Pinpoint the cell where the given text exists, returning its (x, y) midpoint coordinate. 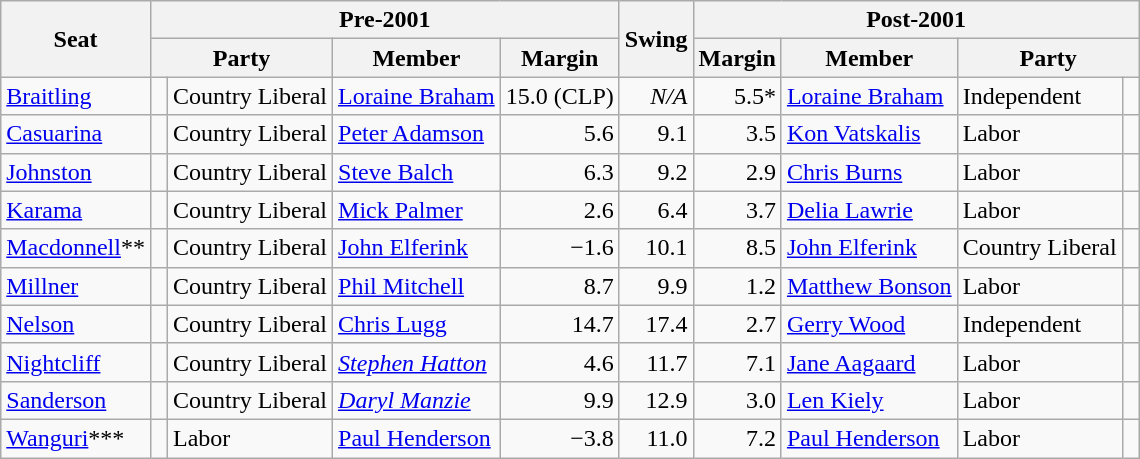
15.0 (CLP) (560, 96)
Gerry Wood (869, 324)
Swing (656, 39)
Delia Lawrie (869, 210)
Peter Adamson (417, 134)
14.7 (560, 324)
2.9 (737, 172)
6.3 (560, 172)
Chris Burns (869, 172)
11.7 (656, 362)
4.6 (560, 362)
9.2 (656, 172)
Post-2001 (916, 20)
Wanguri*** (76, 438)
1.2 (737, 286)
Seat (76, 39)
N/A (656, 96)
Karama (76, 210)
Daryl Manzie (417, 400)
Nightcliff (76, 362)
12.9 (656, 400)
Millner (76, 286)
Johnston (76, 172)
7.1 (737, 362)
Stephen Hatton (417, 362)
5.5* (737, 96)
Macdonnell** (76, 248)
11.0 (656, 438)
9.1 (656, 134)
6.4 (656, 210)
2.7 (737, 324)
Nelson (76, 324)
Phil Mitchell (417, 286)
Len Kiely (869, 400)
Matthew Bonson (869, 286)
−3.8 (560, 438)
Pre-2001 (384, 20)
17.4 (656, 324)
−1.6 (560, 248)
Kon Vatskalis (869, 134)
5.6 (560, 134)
8.7 (560, 286)
10.1 (656, 248)
3.5 (737, 134)
8.5 (737, 248)
Sanderson (76, 400)
Mick Palmer (417, 210)
Casuarina (76, 134)
Braitling (76, 96)
2.6 (560, 210)
3.0 (737, 400)
7.2 (737, 438)
Jane Aagaard (869, 362)
Steve Balch (417, 172)
3.7 (737, 210)
Chris Lugg (417, 324)
